Search for the cell housing the specified text and yield its (x, y) center coordinate. 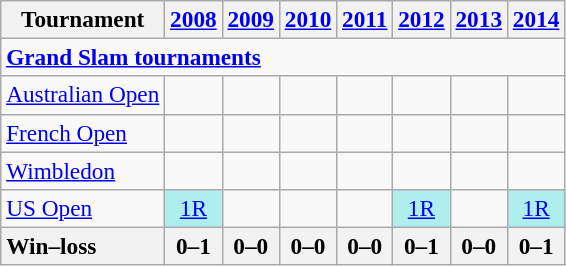
US Open (83, 208)
Australian Open (83, 95)
Tournament (83, 19)
2009 (250, 19)
French Open (83, 133)
Wimbledon (83, 170)
Win–loss (83, 246)
2008 (194, 19)
2010 (308, 19)
Grand Slam tournaments (283, 57)
2012 (422, 19)
2014 (536, 19)
2013 (478, 19)
2011 (365, 19)
